Scan for the cell matching the given text and deliver its (X, Y) coordinate at center. 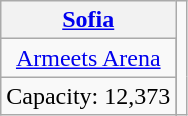
Armeets Arena (88, 58)
Capacity: 12,373 (88, 96)
Sofia (88, 20)
